Identify which cell holds the provided text, then report its [x, y] central coordinate. 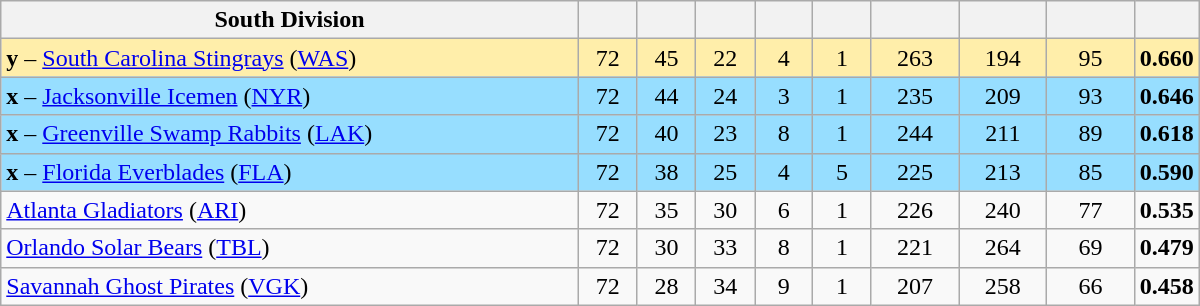
194 [1003, 58]
25 [726, 172]
85 [1090, 172]
28 [666, 286]
213 [1003, 172]
69 [1090, 248]
5 [842, 172]
Orlando Solar Bears (TBL) [290, 248]
0.535 [1166, 210]
40 [666, 134]
38 [666, 172]
Savannah Ghost Pirates (VGK) [290, 286]
33 [726, 248]
22 [726, 58]
0.590 [1166, 172]
263 [915, 58]
6 [784, 210]
3 [784, 96]
235 [915, 96]
x – Jacksonville Icemen (NYR) [290, 96]
x – Greenville Swamp Rabbits (LAK) [290, 134]
0.458 [1166, 286]
264 [1003, 248]
y – South Carolina Stingrays (WAS) [290, 58]
66 [1090, 286]
209 [1003, 96]
240 [1003, 210]
89 [1090, 134]
23 [726, 134]
0.618 [1166, 134]
77 [1090, 210]
South Division [290, 20]
244 [915, 134]
35 [666, 210]
207 [915, 286]
0.479 [1166, 248]
45 [666, 58]
24 [726, 96]
258 [1003, 286]
95 [1090, 58]
0.646 [1166, 96]
225 [915, 172]
x – Florida Everblades (FLA) [290, 172]
226 [915, 210]
9 [784, 286]
221 [915, 248]
211 [1003, 134]
44 [666, 96]
Atlanta Gladiators (ARI) [290, 210]
93 [1090, 96]
34 [726, 286]
0.660 [1166, 58]
